Search for the cell housing the specified text and yield its [x, y] center coordinate. 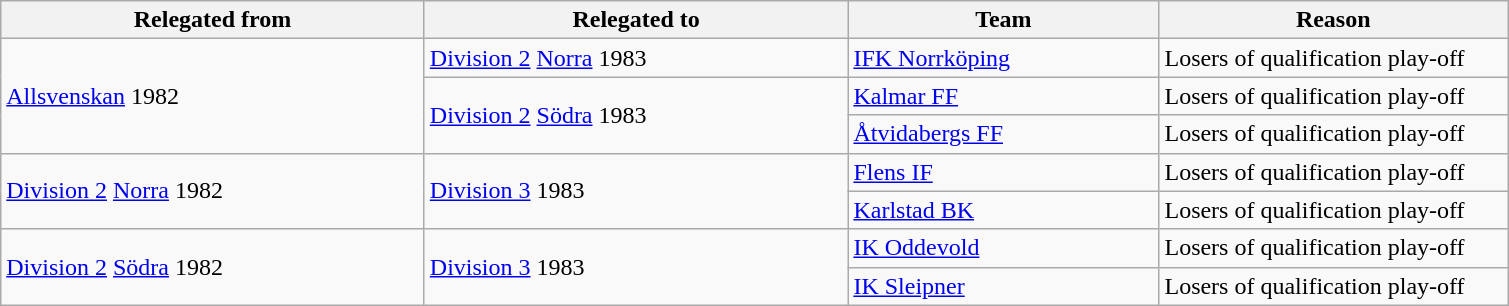
Relegated from [213, 20]
Division 2 Södra 1983 [636, 115]
IK Sleipner [1004, 286]
Division 2 Södra 1982 [213, 267]
Division 2 Norra 1982 [213, 191]
Allsvenskan 1982 [213, 96]
Team [1004, 20]
Åtvidabergs FF [1004, 134]
IFK Norrköping [1004, 58]
IK Oddevold [1004, 248]
Karlstad BK [1004, 210]
Reason [1334, 20]
Relegated to [636, 20]
Flens IF [1004, 172]
Kalmar FF [1004, 96]
Division 2 Norra 1983 [636, 58]
